Identify which cell holds the provided text, then report its [x, y] central coordinate. 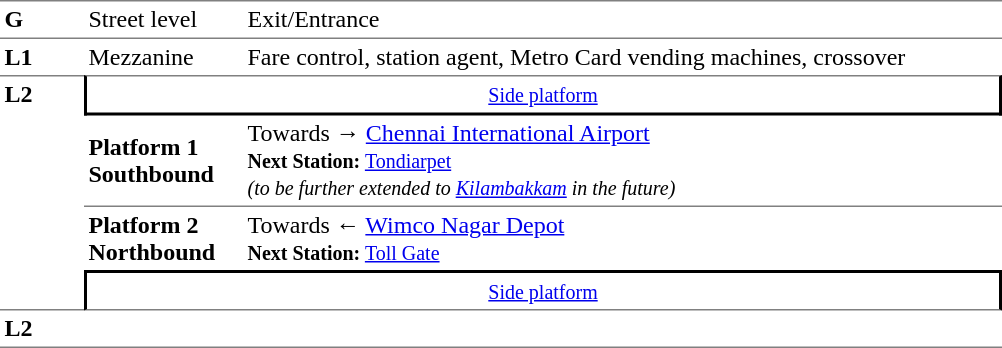
Platform 1Southbound [164, 162]
Exit/Entrance [622, 20]
Platform 2Northbound [164, 238]
Towards → Chennai International AirportNext Station: Tondiarpet(to be further extended to Kilambakkam in the future) [622, 162]
Fare control, station agent, Metro Card vending machines, crossover [622, 57]
Towards ← Wimco Nagar DepotNext Station: Toll Gate [622, 238]
Mezzanine [164, 57]
G [42, 20]
L1 [42, 57]
Street level [164, 20]
